Search for the cell housing the specified text and yield its (X, Y) center coordinate. 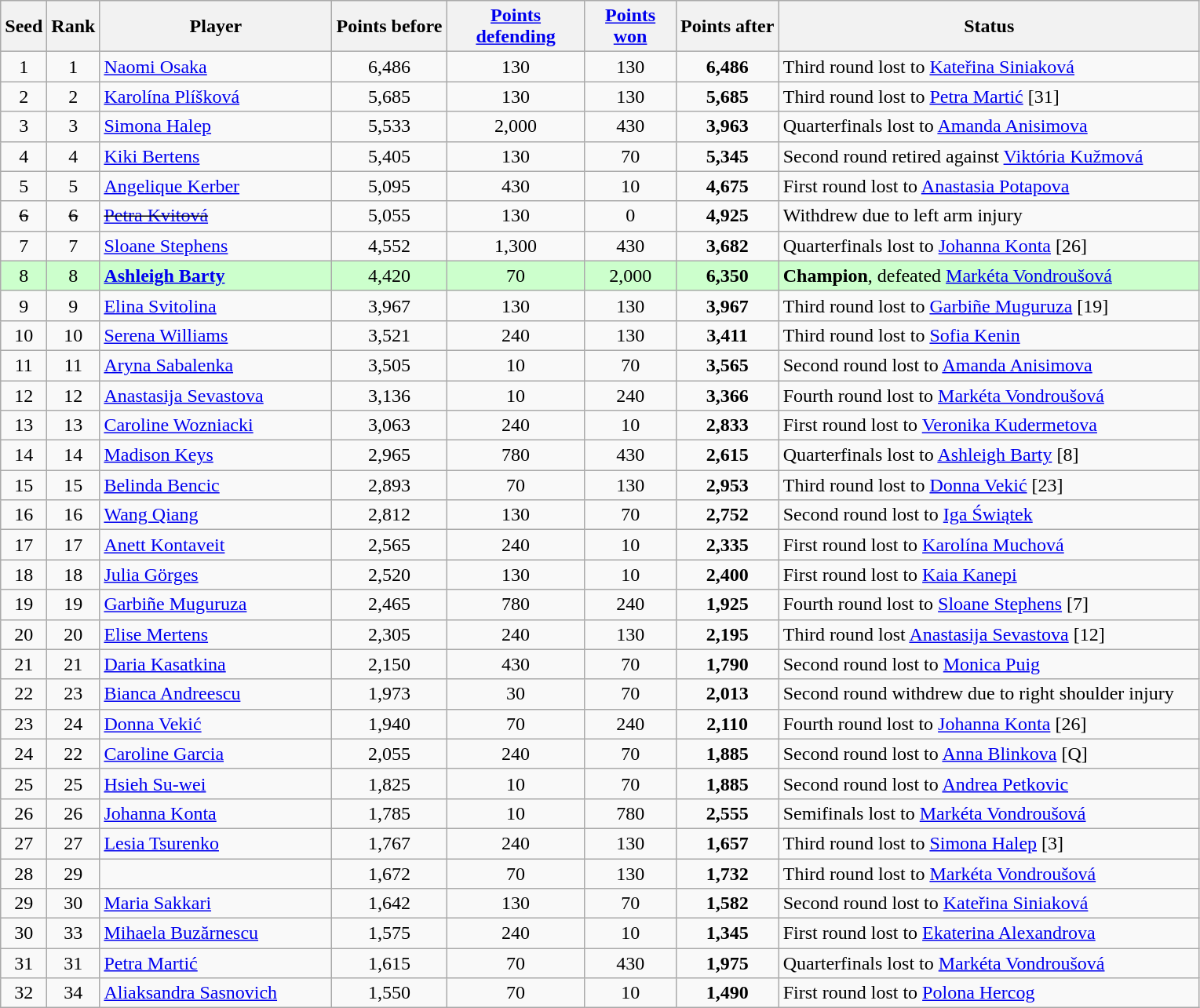
Maria Sakkari (216, 904)
Mihaela Buzărnescu (216, 933)
Karolína Plíšková (216, 97)
4,420 (389, 276)
Quarterfinals lost to Ashleigh Barty [8] (989, 455)
1,300 (516, 246)
1,973 (389, 694)
Third round lost Anastasija Sevastova [12] (989, 634)
34 (74, 993)
Quarterfinals lost to Markéta Vondroušová (989, 963)
Third round lost to Donna Vekić [23] (989, 485)
3,063 (389, 425)
2,752 (727, 515)
3,963 (727, 126)
2,465 (389, 604)
First round lost to Veronika Kudermetova (989, 425)
2,400 (727, 575)
Points defending (516, 27)
First round lost to Ekaterina Alexandrova (989, 933)
Petra Martić (216, 963)
3,505 (389, 365)
Points won (630, 27)
Serena Williams (216, 335)
First round lost to Kaia Kanepi (989, 575)
4,675 (727, 186)
2,055 (389, 754)
1,657 (727, 843)
Seed (24, 27)
32 (24, 993)
Fourth round lost to Johanna Konta [26] (989, 724)
2,565 (389, 545)
5,055 (389, 216)
28 (24, 874)
1,575 (389, 933)
Fourth round lost to Markéta Vondroušová (989, 395)
2,812 (389, 515)
Second round lost to Andrea Petkovic (989, 783)
2,150 (389, 664)
First round lost to Karolína Muchová (989, 545)
2,520 (389, 575)
5,533 (389, 126)
3,565 (727, 365)
Johanna Konta (216, 813)
Simona Halep (216, 126)
Donna Vekić (216, 724)
2,953 (727, 485)
Anett Kontaveit (216, 545)
Sloane Stephens (216, 246)
Fourth round lost to Sloane Stephens [7] (989, 604)
Aliaksandra Sasnovich (216, 993)
0 (630, 216)
Naomi Osaka (216, 67)
1,582 (727, 904)
1,490 (727, 993)
Caroline Wozniacki (216, 425)
Ashleigh Barty (216, 276)
6,350 (727, 276)
2,013 (727, 694)
1,825 (389, 783)
Wang Qiang (216, 515)
1,790 (727, 664)
Bianca Andreescu (216, 694)
Third round lost to Markéta Vondroušová (989, 874)
Third round lost to Kateřina Siniaková (989, 67)
2,615 (727, 455)
Daria Kasatkina (216, 664)
Madison Keys (216, 455)
Caroline Garcia (216, 754)
1,767 (389, 843)
Second round lost to Monica Puig (989, 664)
5,345 (727, 156)
2,305 (389, 634)
3,682 (727, 246)
1,785 (389, 813)
5,095 (389, 186)
2,335 (727, 545)
1,345 (727, 933)
Third round lost to Petra Martić [31] (989, 97)
Quarterfinals lost to Johanna Konta [26] (989, 246)
2,893 (389, 485)
Status (989, 27)
Third round lost to Garbiñe Muguruza [19] (989, 305)
Semifinals lost to Markéta Vondroušová (989, 813)
Third round lost to Simona Halep [3] (989, 843)
First round lost to Anastasia Potapova (989, 186)
Elina Svitolina (216, 305)
Second round withdrew due to right shoulder injury (989, 694)
Belinda Bencic (216, 485)
Rank (74, 27)
Withdrew due to left arm injury (989, 216)
Second round lost to Anna Blinkova [Q] (989, 754)
Aryna Sabalenka (216, 365)
Julia Görges (216, 575)
Third round lost to Sofia Kenin (989, 335)
1,672 (389, 874)
4,925 (727, 216)
3,411 (727, 335)
Angelique Kerber (216, 186)
1,642 (389, 904)
2,833 (727, 425)
4,552 (389, 246)
3,136 (389, 395)
Elise Mertens (216, 634)
1,732 (727, 874)
Points after (727, 27)
Garbiñe Muguruza (216, 604)
2,965 (389, 455)
5,405 (389, 156)
1,940 (389, 724)
Champion, defeated Markéta Vondroušová (989, 276)
33 (74, 933)
Lesia Tsurenko (216, 843)
2,110 (727, 724)
1,615 (389, 963)
2,555 (727, 813)
3,521 (389, 335)
1,975 (727, 963)
Anastasija Sevastova (216, 395)
Quarterfinals lost to Amanda Anisimova (989, 126)
Kiki Bertens (216, 156)
Player (216, 27)
Second round lost to Amanda Anisimova (989, 365)
First round lost to Polona Hercog (989, 993)
Second round lost to Kateřina Siniaková (989, 904)
2,195 (727, 634)
Petra Kvitová (216, 216)
1,550 (389, 993)
1,925 (727, 604)
Second round lost to Iga Świątek (989, 515)
Second round retired against Viktória Kužmová (989, 156)
Hsieh Su-wei (216, 783)
Points before (389, 27)
3,366 (727, 395)
